For the text-containing cell, return its midpoint in (X, Y) coordinate format. 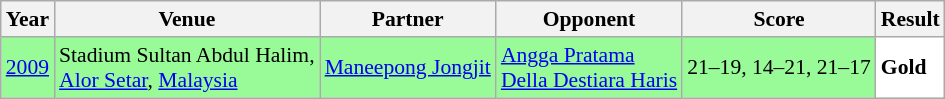
Gold (910, 68)
21–19, 14–21, 21–17 (779, 68)
Year (28, 19)
Opponent (589, 19)
Angga Pratama Della Destiara Haris (589, 68)
Maneepong Jongjit (408, 68)
Partner (408, 19)
Score (779, 19)
Stadium Sultan Abdul Halim, Alor Setar, Malaysia (187, 68)
2009 (28, 68)
Venue (187, 19)
Result (910, 19)
